Extract the [X, Y] coordinate from the center of the cell holding the provided text.  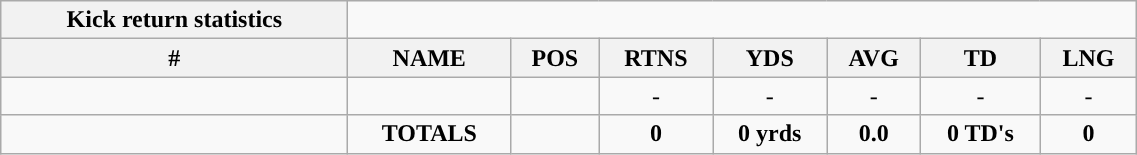
RTNS [656, 58]
AVG [874, 58]
Kick return statistics [174, 20]
LNG [1088, 58]
0.0 [874, 134]
0 yrds [770, 134]
TOTALS [430, 134]
0 TD's [980, 134]
POS [555, 58]
YDS [770, 58]
NAME [430, 58]
# [174, 58]
TD [980, 58]
